Determine the (X, Y) coordinate at the center of the cell enclosing the given text.  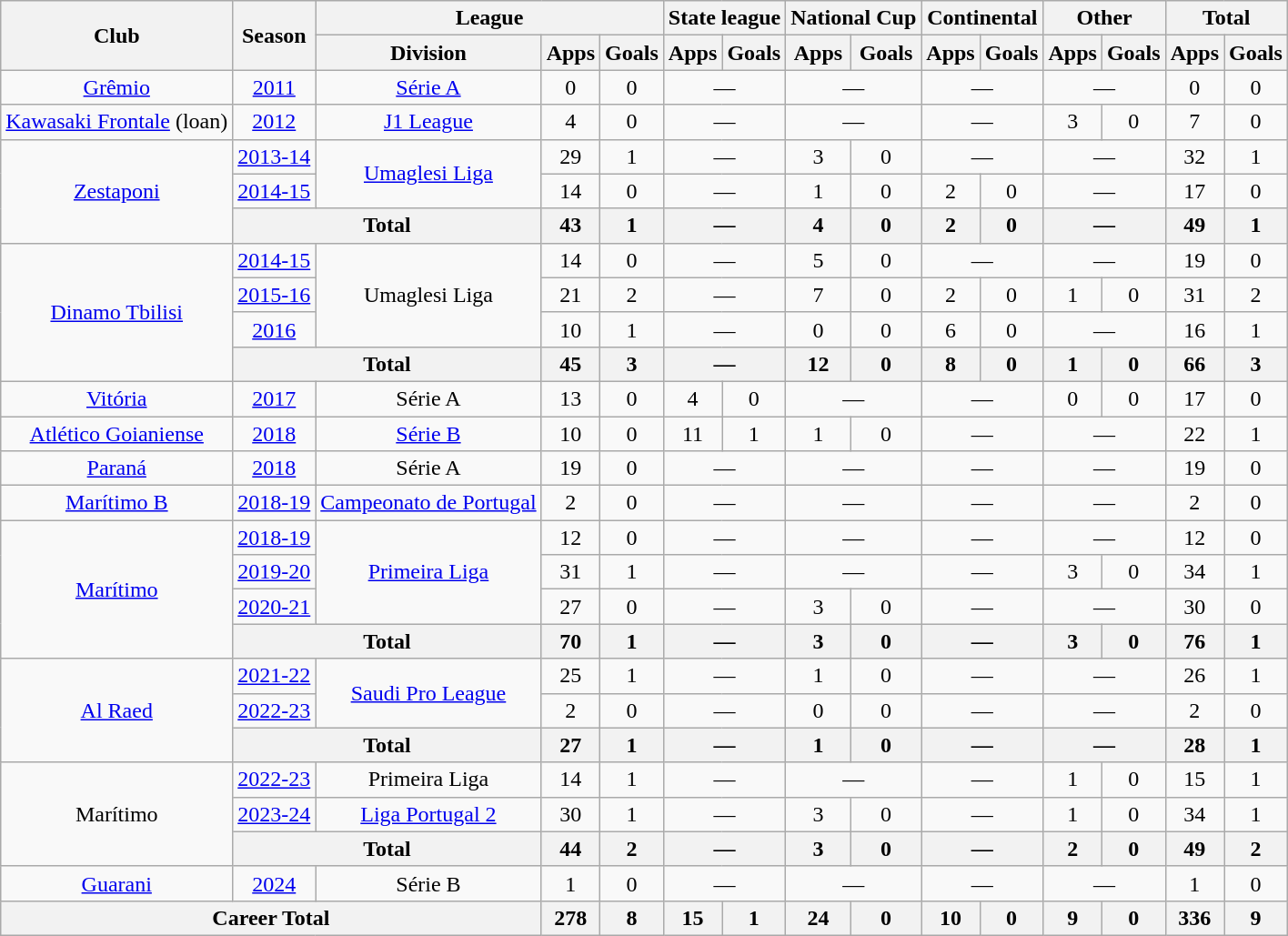
Zestaponi (116, 191)
J1 League (428, 122)
Career Total (271, 918)
2011 (275, 87)
Al Raed (116, 710)
2020-21 (275, 607)
Continental (982, 18)
76 (1194, 641)
Club (116, 35)
National Cup (853, 18)
Guarani (116, 883)
Season (275, 35)
2024 (275, 883)
44 (570, 849)
Saudi Pro League (428, 693)
2015-16 (275, 295)
16 (1194, 329)
Atlético Goianiense (116, 434)
336 (1194, 918)
11 (692, 434)
Paraná (116, 468)
6 (951, 329)
2019-20 (275, 572)
28 (1194, 745)
State league (724, 18)
43 (570, 226)
Vitória (116, 398)
2012 (275, 122)
Campeonato de Portugal (428, 503)
22 (1194, 434)
Liga Portugal 2 (428, 814)
66 (1194, 364)
21 (570, 295)
29 (570, 156)
2023-24 (275, 814)
2017 (275, 398)
26 (1194, 676)
5 (819, 260)
278 (570, 918)
Kawasaki Frontale (loan) (116, 122)
Other (1104, 18)
Marítimo B (116, 503)
2021-22 (275, 676)
2013-14 (275, 156)
45 (570, 364)
70 (570, 641)
Grêmio (116, 87)
25 (570, 676)
2016 (275, 329)
Dinamo Tbilisi (116, 312)
13 (570, 398)
32 (1194, 156)
League (489, 18)
24 (819, 918)
Division (428, 53)
